Return the (X, Y) coordinate for the center point of the cell that contains the specified text.  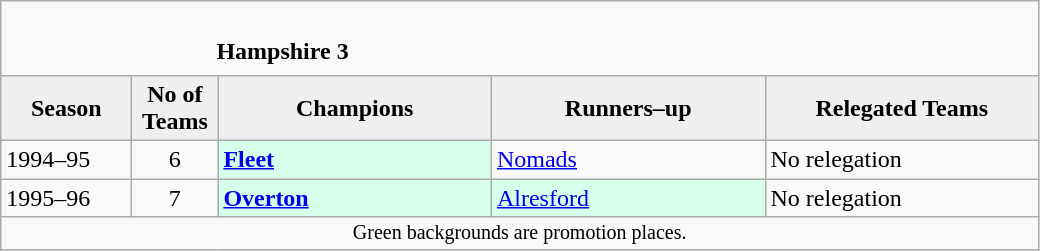
No of Teams (175, 108)
Alresford (628, 197)
Green backgrounds are promotion places. (520, 234)
Overton (355, 197)
Nomads (628, 159)
Runners–up (628, 108)
Champions (355, 108)
1995–96 (66, 197)
Fleet (355, 159)
Relegated Teams (902, 108)
6 (175, 159)
7 (175, 197)
Season (66, 108)
1994–95 (66, 159)
